Provide the [X, Y] coordinate of the cell's center where the given text is located.  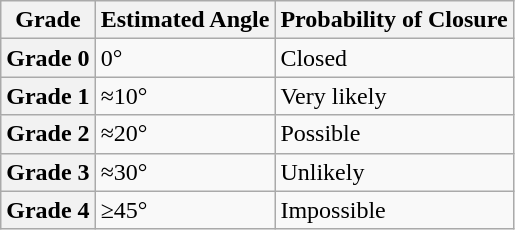
≈20° [185, 134]
≈10° [185, 96]
Impossible [394, 210]
Grade 4 [48, 210]
Grade [48, 20]
Grade 2 [48, 134]
Possible [394, 134]
Very likely [394, 96]
Grade 1 [48, 96]
≈30° [185, 172]
Probability of Closure [394, 20]
Grade 3 [48, 172]
≥45° [185, 210]
Grade 0 [48, 58]
Estimated Angle [185, 20]
Closed [394, 58]
0° [185, 58]
Unlikely [394, 172]
